Find where the given text appears and provide that cell's center as [x, y] coordinate. 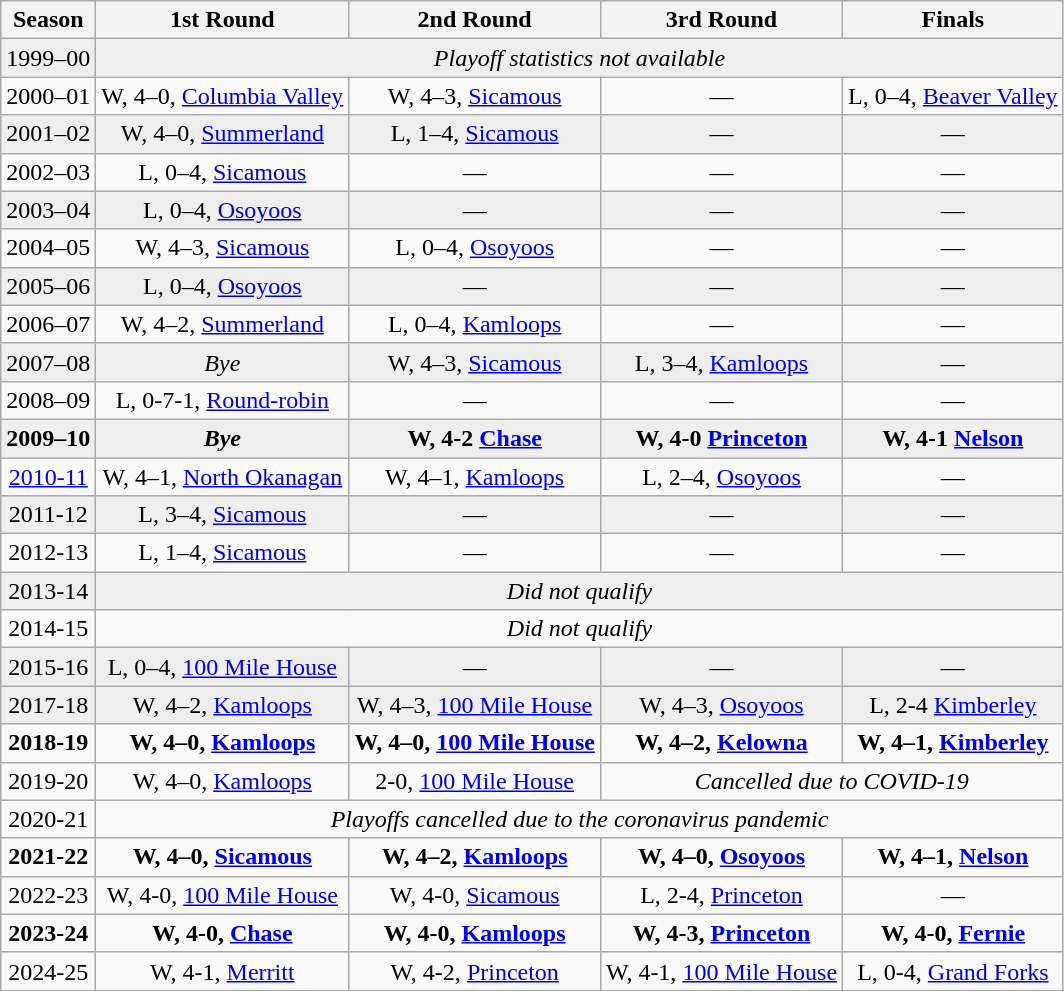
W, 4-2, Princeton [475, 971]
W, 4–0, Osoyoos [721, 857]
W, 4–1, North Okanagan [222, 477]
Playoffs cancelled due to the coronavirus pandemic [580, 819]
2002–03 [48, 172]
W, 4–2, Summerland [222, 324]
L, 0–4, Sicamous [222, 172]
2009–10 [48, 438]
Playoff statistics not available [580, 58]
L, 3–4, Sicamous [222, 515]
W, 4-1, Merritt [222, 971]
Season [48, 20]
2017-18 [48, 705]
2011-12 [48, 515]
W, 4–0, 100 Mile House [475, 743]
L, 2-4 Kimberley [954, 705]
W, 4–1, Kamloops [475, 477]
2019-20 [48, 781]
2024-25 [48, 971]
W, 4-0, Chase [222, 933]
W, 4-2 Chase [475, 438]
2008–09 [48, 400]
L, 0–4, Kamloops [475, 324]
2006–07 [48, 324]
2003–04 [48, 210]
2014-15 [48, 629]
1st Round [222, 20]
2000–01 [48, 96]
2012-13 [48, 553]
L, 2-4, Princeton [721, 895]
L, 0-7-1, Round-robin [222, 400]
2005–06 [48, 286]
2018-19 [48, 743]
2007–08 [48, 362]
W, 4-0, 100 Mile House [222, 895]
2015-16 [48, 667]
2022-23 [48, 895]
2023-24 [48, 933]
W, 4–0, Columbia Valley [222, 96]
Cancelled due to COVID-19 [832, 781]
2013-14 [48, 591]
W, 4–1, Nelson [954, 857]
1999–00 [48, 58]
L, 0-4, Grand Forks [954, 971]
W, 4-0 Princeton [721, 438]
2010-11 [48, 477]
W, 4–0, Sicamous [222, 857]
L, 2–4, Osoyoos [721, 477]
W, 4–2, Kelowna [721, 743]
W, 4-1 Nelson [954, 438]
L, 0–4, Beaver Valley [954, 96]
W, 4-3, Princeton [721, 933]
2001–02 [48, 134]
2020-21 [48, 819]
2-0, 100 Mile House [475, 781]
L, 0–4, 100 Mile House [222, 667]
Finals [954, 20]
W, 4–3, 100 Mile House [475, 705]
W, 4–0, Summerland [222, 134]
L, 3–4, Kamloops [721, 362]
2021-22 [48, 857]
W, 4-0, Fernie [954, 933]
W, 4-1, 100 Mile House [721, 971]
2nd Round [475, 20]
3rd Round [721, 20]
W, 4–1, Kimberley [954, 743]
W, 4–3, Osoyoos [721, 705]
W, 4-0, Kamloops [475, 933]
W, 4-0, Sicamous [475, 895]
2004–05 [48, 248]
